Capture the cell that displays the provided text and extract its [x, y] central coordinate. 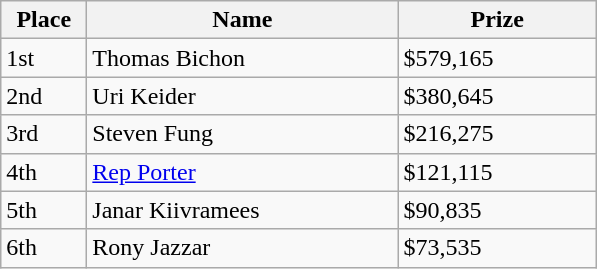
Place [44, 20]
$121,115 [498, 172]
$90,835 [498, 210]
$579,165 [498, 58]
$73,535 [498, 248]
Uri Keider [242, 96]
$216,275 [498, 134]
Prize [498, 20]
6th [44, 248]
2nd [44, 96]
1st [44, 58]
4th [44, 172]
Janar Kiivramees [242, 210]
Thomas Bichon [242, 58]
Rep Porter [242, 172]
$380,645 [498, 96]
Steven Fung [242, 134]
3rd [44, 134]
Rony Jazzar [242, 248]
Name [242, 20]
5th [44, 210]
